Extract the [X, Y] coordinate from the center of the cell holding the provided text.  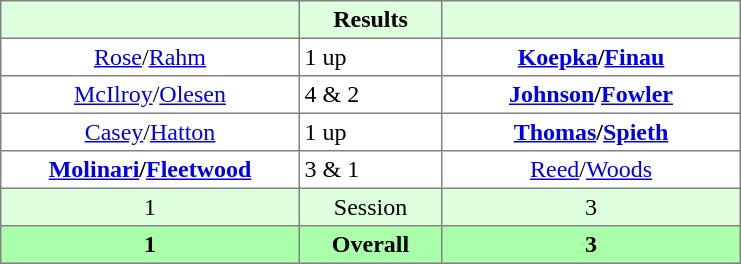
Reed/Woods [591, 170]
Johnson/Fowler [591, 95]
Overall [370, 245]
McIlroy/Olesen [150, 95]
Molinari/Fleetwood [150, 170]
Session [370, 207]
Results [370, 20]
Casey/Hatton [150, 132]
Thomas/Spieth [591, 132]
Koepka/Finau [591, 57]
3 & 1 [370, 170]
Rose/Rahm [150, 57]
4 & 2 [370, 95]
